Search for the cell housing the specified text and yield its (X, Y) center coordinate. 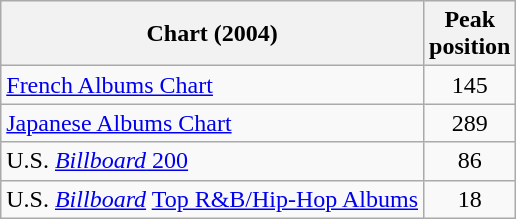
18 (470, 199)
French Albums Chart (212, 85)
U.S. Billboard 200 (212, 161)
U.S. Billboard Top R&B/Hip-Hop Albums (212, 199)
Peakposition (470, 34)
145 (470, 85)
86 (470, 161)
Japanese Albums Chart (212, 123)
Chart (2004) (212, 34)
289 (470, 123)
